Extract the [x, y] coordinate from the center of the cell holding the provided text.  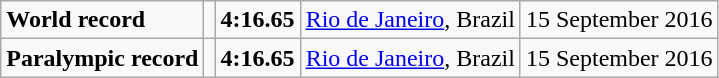
Paralympic record [102, 58]
World record [102, 20]
